Identify which cell holds the provided text, then report its (x, y) central coordinate. 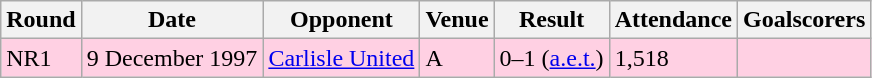
NR1 (41, 58)
Opponent (342, 20)
Attendance (673, 20)
Result (552, 20)
1,518 (673, 58)
0–1 (a.e.t.) (552, 58)
Venue (457, 20)
9 December 1997 (172, 58)
Carlisle United (342, 58)
Date (172, 20)
Round (41, 20)
Goalscorers (804, 20)
A (457, 58)
